Output the [X, Y] coordinate of the center of the cell containing the given text.  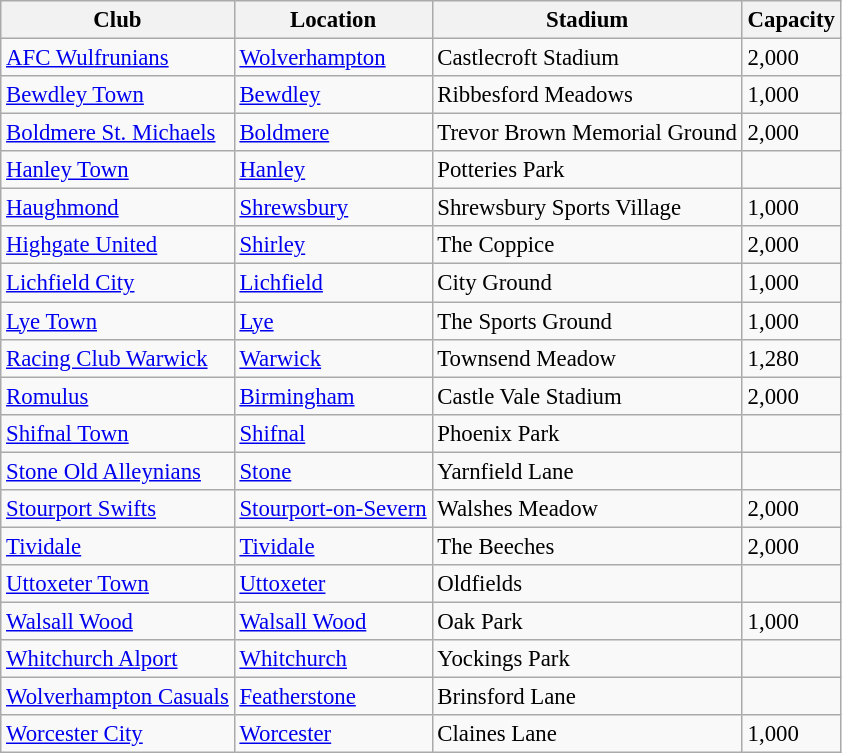
Boldmere [333, 133]
Whitchurch [333, 659]
Hanley [333, 170]
AFC Wulfrunians [118, 58]
Walshes Meadow [587, 509]
Stone [333, 471]
Club [118, 20]
1,280 [791, 358]
Shrewsbury [333, 208]
Highgate United [118, 245]
Brinsford Lane [587, 697]
Lye Town [118, 321]
Townsend Meadow [587, 358]
Romulus [118, 396]
Worcester [333, 734]
Stourport-on-Severn [333, 509]
Birmingham [333, 396]
Yarnfield Lane [587, 471]
Uttoxeter [333, 584]
Castle Vale Stadium [587, 396]
Hanley Town [118, 170]
Ribbesford Meadows [587, 95]
Oak Park [587, 621]
Shrewsbury Sports Village [587, 208]
Potteries Park [587, 170]
Castlecroft Stadium [587, 58]
Location [333, 20]
Warwick [333, 358]
Oldfields [587, 584]
Stone Old Alleynians [118, 471]
Trevor Brown Memorial Ground [587, 133]
Stadium [587, 20]
Whitchurch Alport [118, 659]
Shifnal Town [118, 433]
The Sports Ground [587, 321]
The Coppice [587, 245]
Featherstone [333, 697]
Wolverhampton Casuals [118, 697]
Lye [333, 321]
Lichfield City [118, 283]
Yockings Park [587, 659]
Bewdley Town [118, 95]
The Beeches [587, 546]
Claines Lane [587, 734]
Boldmere St. Michaels [118, 133]
Uttoxeter Town [118, 584]
City Ground [587, 283]
Shifnal [333, 433]
Shirley [333, 245]
Bewdley [333, 95]
Worcester City [118, 734]
Stourport Swifts [118, 509]
Capacity [791, 20]
Phoenix Park [587, 433]
Lichfield [333, 283]
Haughmond [118, 208]
Racing Club Warwick [118, 358]
Wolverhampton [333, 58]
